Provide the [X, Y] coordinate of the cell's center where the given text is located.  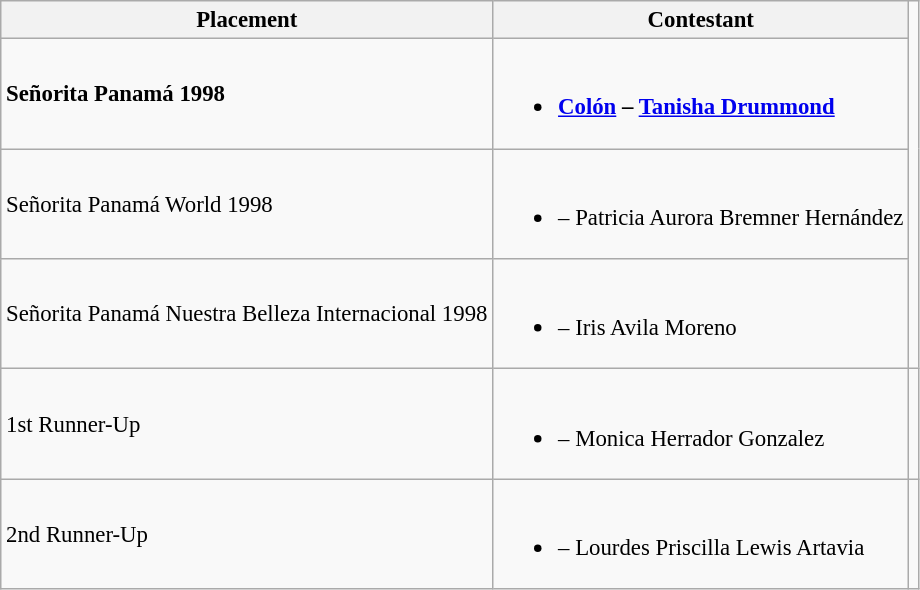
– Iris Avila Moreno [701, 314]
Placement [247, 20]
– Patricia Aurora Bremner Hernández [701, 204]
Señorita Panamá Nuestra Belleza Internacional 1998 [247, 314]
Señorita Panamá 1998 [247, 94]
Colón – Tanisha Drummond [701, 94]
– Lourdes Priscilla Lewis Artavia [701, 534]
– Monica Herrador Gonzalez [701, 424]
Contestant [701, 20]
Señorita Panamá World 1998 [247, 204]
1st Runner-Up [247, 424]
2nd Runner-Up [247, 534]
